Return [x, y] of the center of cell containing provided text 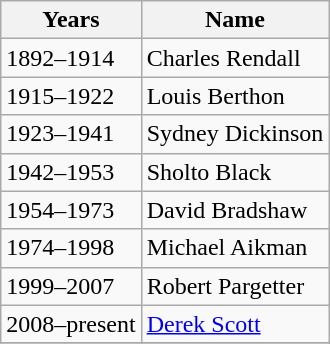
Sholto Black [235, 172]
Robert Pargetter [235, 286]
2008–present [71, 324]
Name [235, 20]
1923–1941 [71, 134]
Charles Rendall [235, 58]
Michael Aikman [235, 248]
1942–1953 [71, 172]
1974–1998 [71, 248]
1954–1973 [71, 210]
Sydney Dickinson [235, 134]
David Bradshaw [235, 210]
Years [71, 20]
1892–1914 [71, 58]
Louis Berthon [235, 96]
1999–2007 [71, 286]
Derek Scott [235, 324]
1915–1922 [71, 96]
